For the text-containing cell, return its midpoint in [x, y] coordinate format. 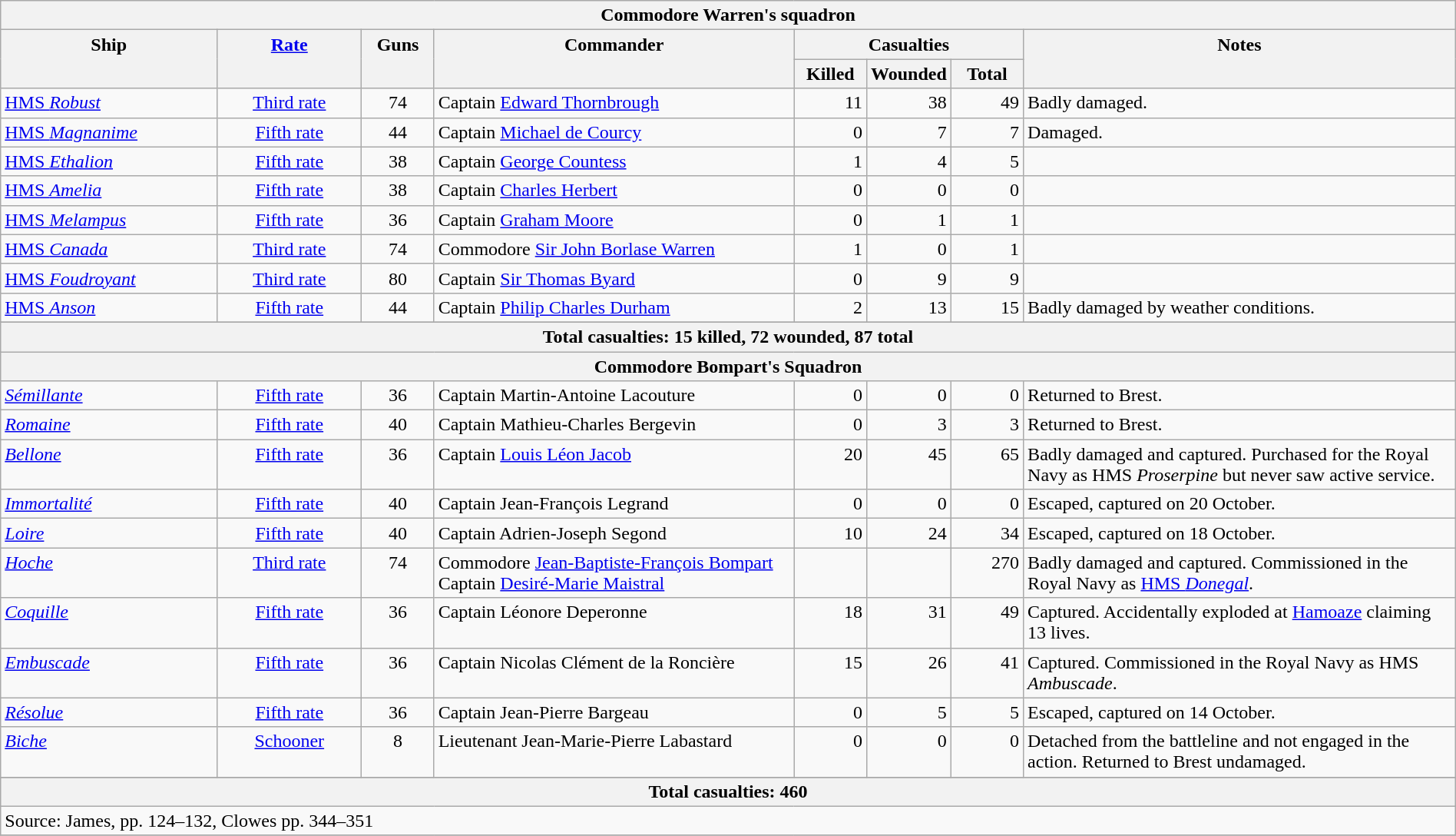
HMS Ethalion [109, 161]
24 [909, 533]
Ship [109, 59]
18 [830, 622]
11 [830, 103]
Captain Adrien-Joseph Segond [614, 533]
Captain Graham Moore [614, 220]
Casualties [908, 45]
80 [398, 278]
Detached from the battleline and not engaged in the action. Returned to Brest undamaged. [1239, 751]
Résolue [109, 712]
HMS Anson [109, 307]
Guns [398, 59]
Sémillante [109, 396]
Total [987, 74]
Loire [109, 533]
Badly damaged. [1239, 103]
Wounded [909, 74]
Captain Charles Herbert [614, 191]
Badly damaged by weather conditions. [1239, 307]
4 [909, 161]
8 [398, 751]
Captain Philip Charles Durham [614, 307]
Captain Jean-François Legrand [614, 504]
Badly damaged and captured. Commissioned in the Royal Navy as HMS Donegal. [1239, 573]
Captain Mathieu-Charles Bergevin [614, 425]
Embuscade [109, 673]
45 [909, 464]
Coquille [109, 622]
13 [909, 307]
Captured. Accidentally exploded at Hamoaze claiming 13 lives. [1239, 622]
HMS Magnanime [109, 132]
HMS Amelia [109, 191]
Captain George Countess [614, 161]
Commodore Jean-Baptiste-François BompartCaptain Desiré-Marie Maistral [614, 573]
41 [987, 673]
Captain Louis Léon Jacob [614, 464]
Damaged. [1239, 132]
Biche [109, 751]
Escaped, captured on 14 October. [1239, 712]
Hoche [109, 573]
HMS Foudroyant [109, 278]
Captain Léonore Deperonne [614, 622]
Badly damaged and captured. Purchased for the Royal Navy as HMS Proserpine but never saw active service. [1239, 464]
Captain Nicolas Clément de la Roncière [614, 673]
Romaine [109, 425]
Killed [830, 74]
Captain Martin-Antoine Lacouture [614, 396]
Captain Edward Thornbrough [614, 103]
Total casualties: 15 killed, 72 wounded, 87 total [728, 337]
HMS Robust [109, 103]
HMS Melampus [109, 220]
Commodore Sir John Borlase Warren [614, 249]
Captain Michael de Courcy [614, 132]
Captain Sir Thomas Byard [614, 278]
Source: James, pp. 124–132, Clowes pp. 344–351 [728, 821]
34 [987, 533]
HMS Canada [109, 249]
Schooner [290, 751]
65 [987, 464]
2 [830, 307]
Commodore Warren's squadron [728, 15]
Captain Jean-Pierre Bargeau [614, 712]
26 [909, 673]
Total casualties: 460 [728, 791]
Commander [614, 59]
20 [830, 464]
Captured. Commissioned in the Royal Navy as HMS Ambuscade. [1239, 673]
Lieutenant Jean-Marie-Pierre Labastard [614, 751]
Notes [1239, 59]
270 [987, 573]
Escaped, captured on 18 October. [1239, 533]
Immortalité [109, 504]
31 [909, 622]
Escaped, captured on 20 October. [1239, 504]
Commodore Bompart's Squadron [728, 367]
10 [830, 533]
Rate [290, 59]
Bellone [109, 464]
